Locate the cell with the specified text and output its [X, Y] center coordinate. 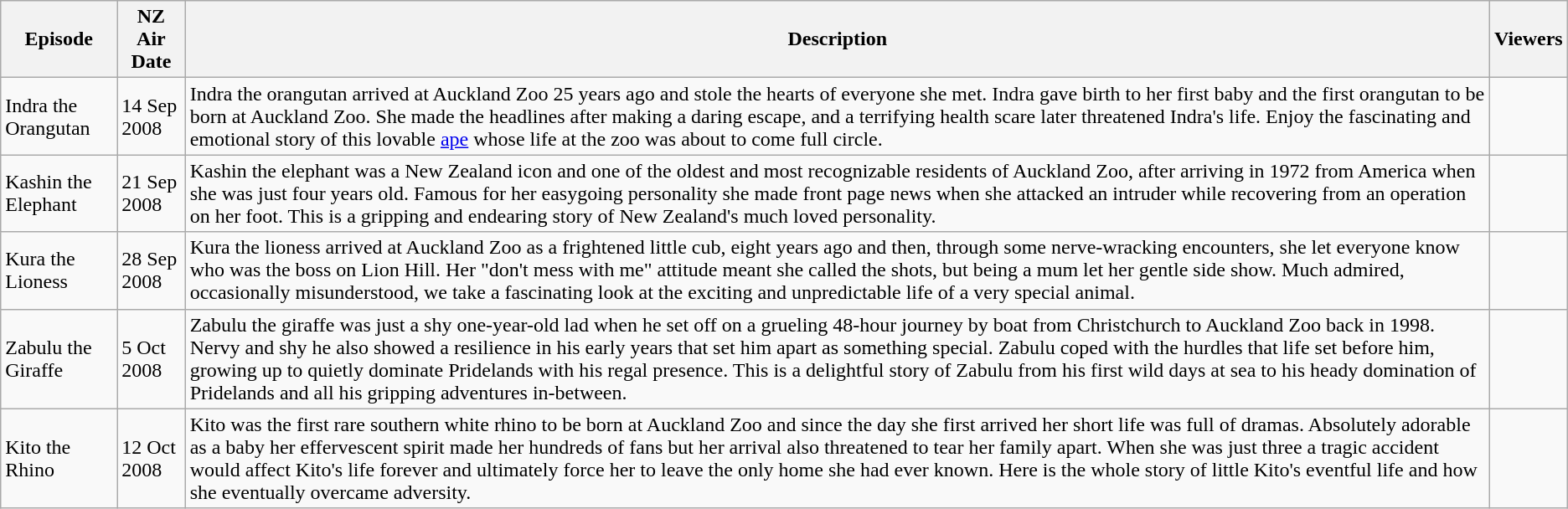
Zabulu the Giraffe [59, 358]
Viewers [1528, 39]
Kito the Rhino [59, 459]
Episode [59, 39]
NZ Air Date [151, 39]
Description [838, 39]
21 Sep 2008 [151, 193]
Indra the Orangutan [59, 116]
28 Sep 2008 [151, 270]
5 Oct 2008 [151, 358]
12 Oct 2008 [151, 459]
14 Sep 2008 [151, 116]
Kura the Lioness [59, 270]
Kashin the Elephant [59, 193]
